Locate the cell with the specified text and output its [x, y] center coordinate. 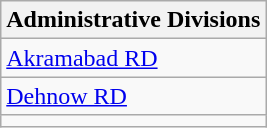
Dehnow RD [134, 96]
Akramabad RD [134, 58]
Administrative Divisions [134, 20]
